Scan for the cell matching the given text and deliver its [X, Y] coordinate at center. 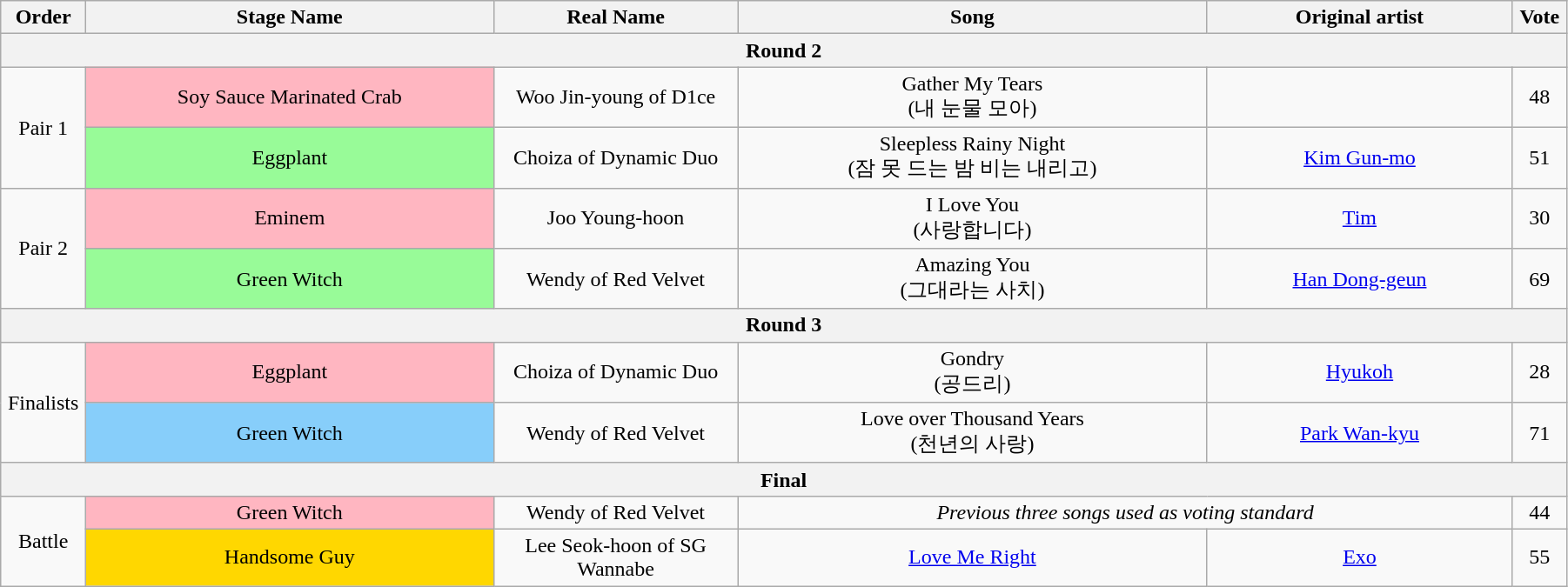
69 [1539, 279]
Joo Young-hoon [616, 218]
71 [1539, 433]
Sleepless Rainy Night(잠 못 드는 밤 비는 내리고) [973, 157]
51 [1539, 157]
Original artist [1359, 17]
Tim [1359, 218]
28 [1539, 372]
30 [1539, 218]
Round 2 [784, 50]
Exo [1359, 557]
Handsome Guy [290, 557]
Love Me Right [973, 557]
Lee Seok-hoon of SG Wannabe [616, 557]
Pair 2 [44, 249]
Stage Name [290, 17]
Woo Jin-young of D1ce [616, 97]
Hyukoh [1359, 372]
Real Name [616, 17]
Vote [1539, 17]
Love over Thousand Years(천년의 사랑) [973, 433]
Amazing You(그대라는 사치) [973, 279]
Final [784, 479]
I Love You(사랑합니다) [973, 218]
55 [1539, 557]
Finalists [44, 402]
Round 3 [784, 325]
48 [1539, 97]
44 [1539, 512]
Gondry(공드리) [973, 372]
Kim Gun-mo [1359, 157]
Gather My Tears(내 눈물 모아) [973, 97]
Han Dong-geun [1359, 279]
Battle [44, 541]
Park Wan-kyu [1359, 433]
Soy Sauce Marinated Crab [290, 97]
Song [973, 17]
Previous three songs used as voting standard [1125, 512]
Pair 1 [44, 127]
Order [44, 17]
Eminem [290, 218]
